From the cell containing the given text, extract its center point as (x, y) coordinate. 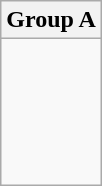
Group A (52, 20)
